Detect which cell encompasses the target text, then output its [x, y] center coordinate. 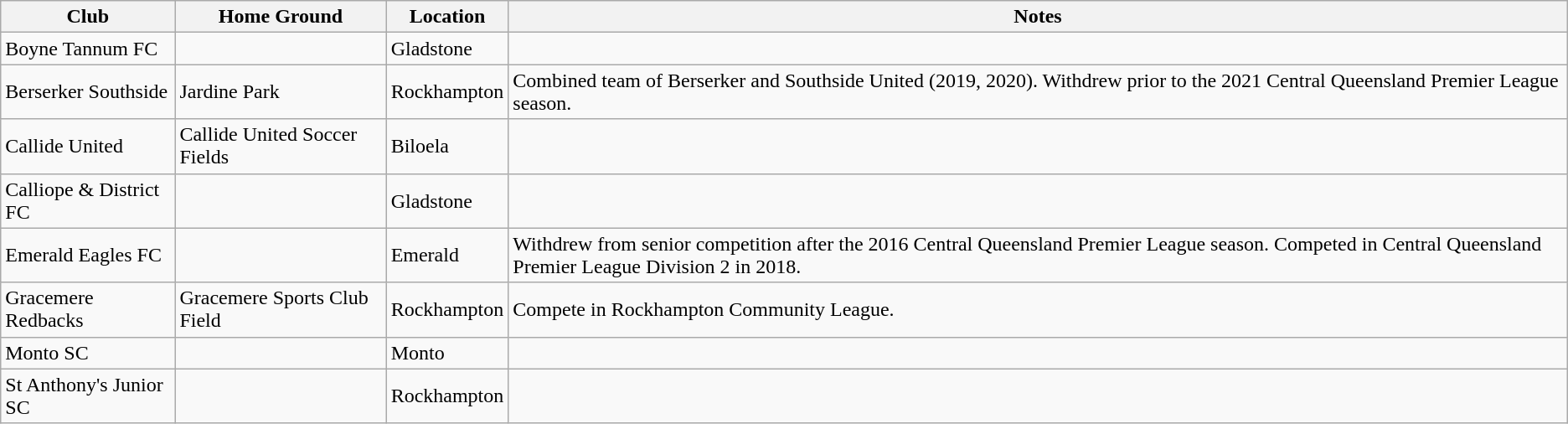
St Anthony's Junior SC [88, 396]
Compete in Rockhampton Community League. [1038, 310]
Monto SC [88, 353]
Monto [447, 353]
Notes [1038, 17]
Combined team of Berserker and Southside United (2019, 2020). Withdrew prior to the 2021 Central Queensland Premier League season. [1038, 92]
Jardine Park [281, 92]
Emerald [447, 255]
Boyne Tannum FC [88, 49]
Location [447, 17]
Emerald Eagles FC [88, 255]
Gracemere Sports Club Field [281, 310]
Berserker Southside [88, 92]
Calliope & District FC [88, 201]
Club [88, 17]
Callide United [88, 146]
Gracemere Redbacks [88, 310]
Biloela [447, 146]
Home Ground [281, 17]
Callide United Soccer Fields [281, 146]
